From the cell containing the given text, extract its center point as [X, Y] coordinate. 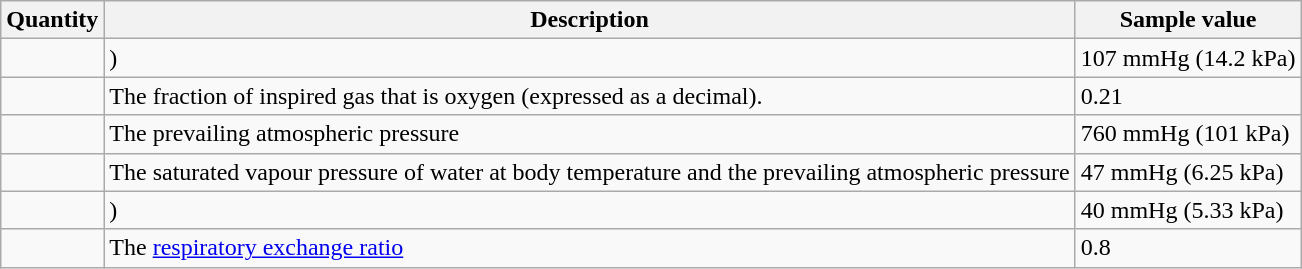
0.21 [1188, 96]
0.8 [1188, 248]
The respiratory exchange ratio [590, 248]
107 mmHg (14.2 kPa) [1188, 58]
Description [590, 20]
Sample value [1188, 20]
The prevailing atmospheric pressure [590, 134]
Quantity [52, 20]
The saturated vapour pressure of water at body temperature and the prevailing atmospheric pressure [590, 172]
40 mmHg (5.33 kPa) [1188, 210]
47 mmHg (6.25 kPa) [1188, 172]
760 mmHg (101 kPa) [1188, 134]
The fraction of inspired gas that is oxygen (expressed as a decimal). [590, 96]
